Locate the cell with the specified text and output its (X, Y) center coordinate. 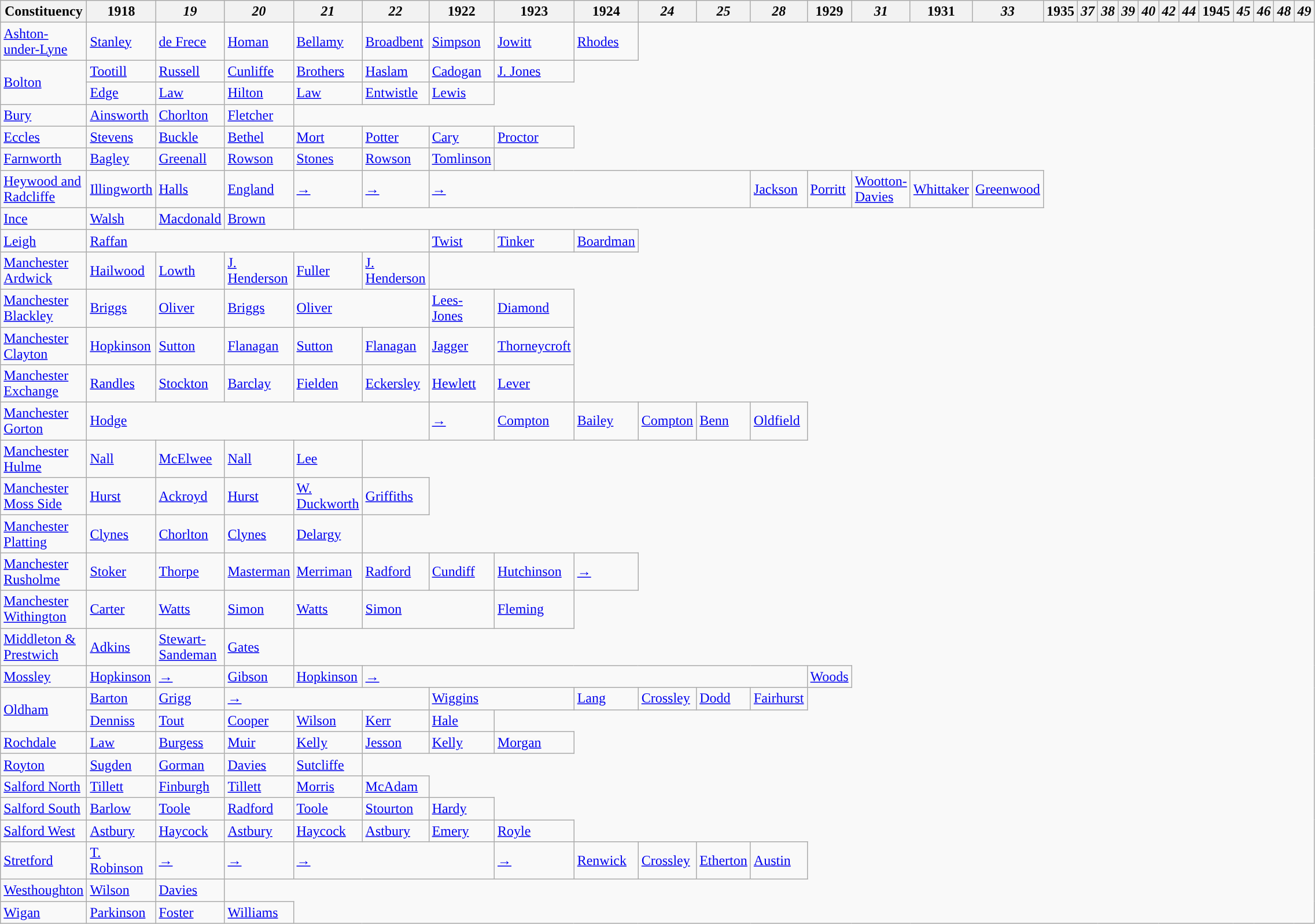
Adkins (121, 646)
Ainsworth (121, 115)
Kerr (396, 720)
Ashton-under-Lyne (44, 42)
Thorneycroft (534, 346)
Barclay (259, 384)
1922 (462, 12)
Morgan (534, 742)
Sutcliffe (327, 764)
22 (396, 12)
21 (327, 12)
Salford North (44, 786)
46 (1264, 12)
Renwick (606, 860)
Mossley (44, 677)
Delargy (327, 534)
Bolton (44, 82)
Manchester Withington (44, 609)
Manchester Clayton (44, 346)
49 (1304, 12)
Greenwood (1008, 189)
Haslam (396, 71)
Stewart-Sandeman (190, 646)
Brothers (327, 71)
Lee (327, 459)
Entwistle (396, 93)
Fletcher (259, 115)
J. Jones (534, 71)
Farnworth (44, 159)
England (259, 189)
Carter (121, 609)
Emery (462, 831)
Barton (121, 698)
de Frece (190, 42)
Merriman (327, 571)
Manchester Gorton (44, 421)
38 (1107, 12)
Stoker (121, 571)
Buckle (190, 137)
Fairhurst (779, 698)
Fleming (534, 609)
1918 (121, 12)
Cadogan (462, 71)
W. Duckworth (327, 496)
Hewlett (462, 384)
Stourton (396, 808)
Lever (534, 384)
Heywood and Radcliffe (44, 189)
37 (1088, 12)
Tinker (534, 241)
Bagley (121, 159)
Jagger (462, 346)
Greenall (190, 159)
Illingworth (121, 189)
25 (724, 12)
Hailwood (121, 271)
Parkinson (121, 912)
T. Robinson (121, 860)
Lowth (190, 271)
Gibson (259, 677)
48 (1284, 12)
Mort (327, 137)
Etherton (724, 860)
Homan (259, 42)
Cunliffe (259, 71)
Russell (190, 71)
39 (1128, 12)
Finburgh (190, 786)
Wiggins (501, 698)
Wootton-Davies (881, 189)
40 (1149, 12)
Simpson (462, 42)
31 (881, 12)
Oldham (44, 709)
Ince (44, 219)
Proctor (534, 137)
Cooper (259, 720)
42 (1169, 12)
Brown (259, 219)
Salford South (44, 808)
Tootill (121, 71)
Stretford (44, 860)
Bellamy (327, 42)
Tout (190, 720)
1929 (830, 12)
20 (259, 12)
Burgess (190, 742)
Broadbent (396, 42)
1924 (606, 12)
Rochdale (44, 742)
33 (1008, 12)
Constituency (44, 12)
Fuller (327, 271)
Cary (462, 137)
Manchester Platting (44, 534)
Jowitt (534, 42)
Wigan (44, 912)
Foster (190, 912)
Stones (327, 159)
Masterman (259, 571)
Edge (121, 93)
Macdonald (190, 219)
Cundiff (462, 571)
Thorpe (190, 571)
Gorman (190, 764)
Hodge (258, 421)
Royle (534, 831)
Lees-Jones (462, 308)
Whittaker (941, 189)
1923 (534, 12)
Lang (606, 698)
Middleton & Prestwich (44, 646)
Walsh (121, 219)
Denniss (121, 720)
Tomlinson (462, 159)
Woods (830, 677)
Potter (396, 137)
Williams (259, 912)
Royton (44, 764)
McAdam (396, 786)
Hilton (259, 93)
Bethel (259, 137)
Oldfield (779, 421)
Manchester Hulme (44, 459)
Morris (327, 786)
Jackson (779, 189)
44 (1189, 12)
Diamond (534, 308)
Randles (121, 384)
Raffan (258, 241)
Twist (462, 241)
Dodd (724, 698)
Eckersley (396, 384)
Manchester Ardwick (44, 271)
28 (779, 12)
Boardman (606, 241)
Stockton (190, 384)
Jesson (396, 742)
Benn (724, 421)
24 (667, 12)
1945 (1216, 12)
Leigh (44, 241)
Barlow (121, 808)
Gates (259, 646)
Salford West (44, 831)
Halls (190, 189)
Stanley (121, 42)
Bailey (606, 421)
Westhoughton (44, 890)
Manchester Exchange (44, 384)
Porritt (830, 189)
Rhodes (606, 42)
Manchester Blackley (44, 308)
Manchester Moss Side (44, 496)
Hardy (462, 808)
Lewis (462, 93)
Manchester Rusholme (44, 571)
Hale (462, 720)
1931 (941, 12)
45 (1244, 12)
Ackroyd (190, 496)
Grigg (190, 698)
19 (190, 12)
Fielden (327, 384)
Bury (44, 115)
Sugden (121, 764)
Muir (259, 742)
McElwee (190, 459)
Austin (779, 860)
Stevens (121, 137)
Griffiths (396, 496)
Eccles (44, 137)
1935 (1060, 12)
Hutchinson (534, 571)
